Find where the given text appears and provide that cell's center as [x, y] coordinate. 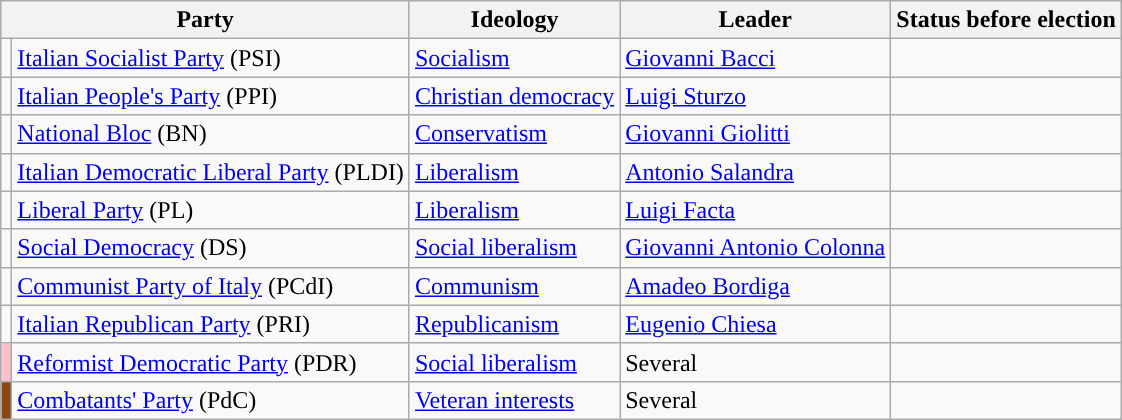
Conservatism [514, 134]
Luigi Facta [756, 210]
Giovanni Bacci [756, 58]
Giovanni Giolitti [756, 134]
Communism [514, 286]
Christian democracy [514, 96]
Italian Socialist Party (PSI) [211, 58]
Communist Party of Italy (PCdI) [211, 286]
Liberal Party (PL) [211, 210]
Combatants' Party (PdC) [211, 400]
Reformist Democratic Party (PDR) [211, 362]
Party [206, 20]
Veteran interests [514, 400]
Republicanism [514, 324]
Giovanni Antonio Colonna [756, 248]
Italian People's Party (PPI) [211, 96]
Socialism [514, 58]
Luigi Sturzo [756, 96]
Eugenio Chiesa [756, 324]
Italian Democratic Liberal Party (PLDI) [211, 172]
Leader [756, 20]
Antonio Salandra [756, 172]
Amadeo Bordiga [756, 286]
Status before election [1006, 20]
Ideology [514, 20]
National Bloc (BN) [211, 134]
Social Democracy (DS) [211, 248]
Italian Republican Party (PRI) [211, 324]
